Identify which cell holds the provided text, then report its (x, y) central coordinate. 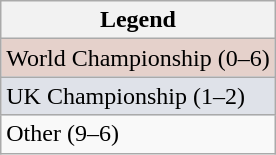
UK Championship (1–2) (138, 96)
Legend (138, 20)
World Championship (0–6) (138, 58)
Other (9–6) (138, 134)
